Return the [x, y] coordinate for the center point of the cell that contains the specified text.  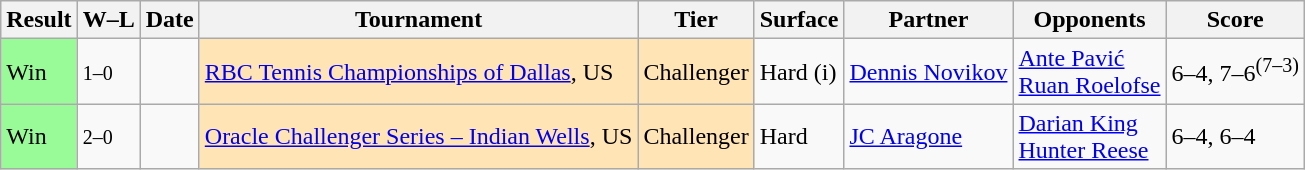
Darian King Hunter Reese [1090, 136]
Partner [928, 20]
Oracle Challenger Series – Indian Wells, US [418, 136]
Score [1235, 20]
JC Aragone [928, 136]
Ante Pavić Ruan Roelofse [1090, 72]
RBC Tennis Championships of Dallas, US [418, 72]
Dennis Novikov [928, 72]
6–4, 6–4 [1235, 136]
Tier [696, 20]
Surface [799, 20]
Result [39, 20]
Opponents [1090, 20]
Tournament [418, 20]
6–4, 7–6(7–3) [1235, 72]
2–0 [108, 136]
Hard [799, 136]
Date [170, 20]
1–0 [108, 72]
Hard (i) [799, 72]
W–L [108, 20]
